Extract the (X, Y) coordinate from the center of the cell holding the provided text.  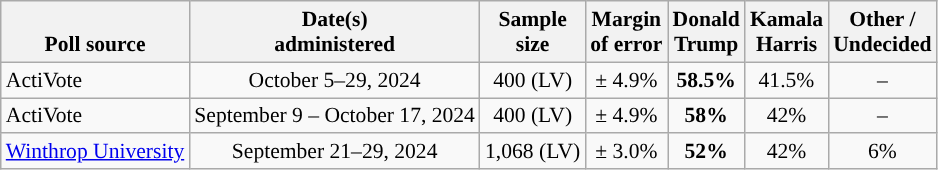
6% (882, 152)
41.5% (786, 80)
1,068 (LV) (532, 152)
58.5% (706, 80)
Samplesize (532, 32)
Marginof error (626, 32)
September 9 – October 17, 2024 (334, 116)
Other /Undecided (882, 32)
September 21–29, 2024 (334, 152)
KamalaHarris (786, 32)
Winthrop University (96, 152)
58% (706, 116)
Poll source (96, 32)
DonaldTrump (706, 32)
Date(s)administered (334, 32)
October 5–29, 2024 (334, 80)
± 3.0% (626, 152)
52% (706, 152)
